Return the (X, Y) coordinate for the center point of the cell that contains the specified text.  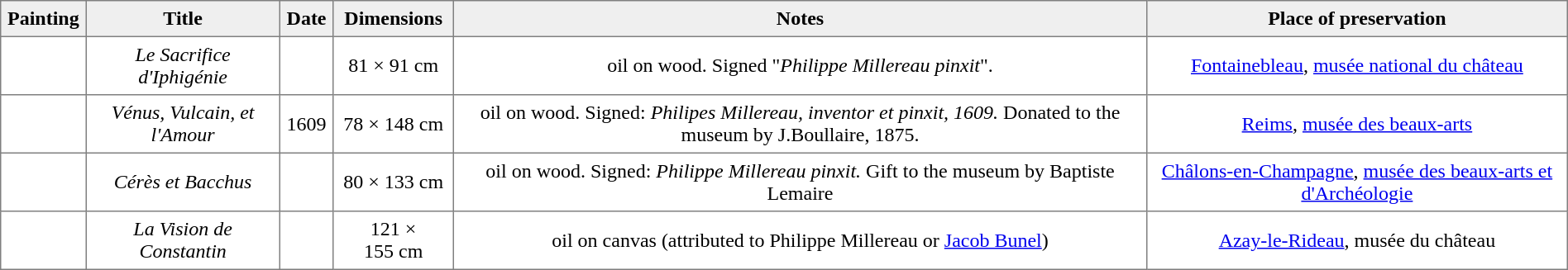
Vénus, Vulcain, et l'Amour (183, 124)
121 × 155 cm (394, 240)
Date (306, 19)
oil on wood. Signed: Philipes Millereau, inventor et pinxit, 1609. Donated to the museum by J.Boullaire, 1875. (801, 124)
Cérès et Bacchus (183, 182)
78 × 148 cm (394, 124)
Painting (43, 19)
Title (183, 19)
Place of preservation (1358, 19)
Azay-le-Rideau, musée du château (1358, 240)
Fontainebleau, musée national du château (1358, 65)
Notes (801, 19)
oil on wood. Signed: Philippe Millereau pinxit. Gift to the museum by Baptiste Lemaire (801, 182)
oil on wood. Signed "Philippe Millereau pinxit". (801, 65)
Châlons-en-Champagne, musée des beaux-arts et d'Archéologie (1358, 182)
80 × 133 cm (394, 182)
Le Sacrifice d'Iphigénie (183, 65)
Reims, musée des beaux-arts (1358, 124)
1609 (306, 124)
La Vision de Constantin (183, 240)
oil on canvas (attributed to Philippe Millereau or Jacob Bunel) (801, 240)
81 × 91 cm (394, 65)
Dimensions (394, 19)
